Detect which cell encompasses the target text, then output its [X, Y] center coordinate. 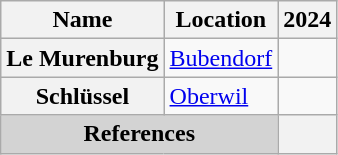
Location [221, 20]
References [140, 134]
Schlüssel [82, 96]
Oberwil [221, 96]
Name [82, 20]
Le Murenburg [82, 58]
Bubendorf [221, 58]
2024 [308, 20]
